From the cell containing the given text, extract its center point as [X, Y] coordinate. 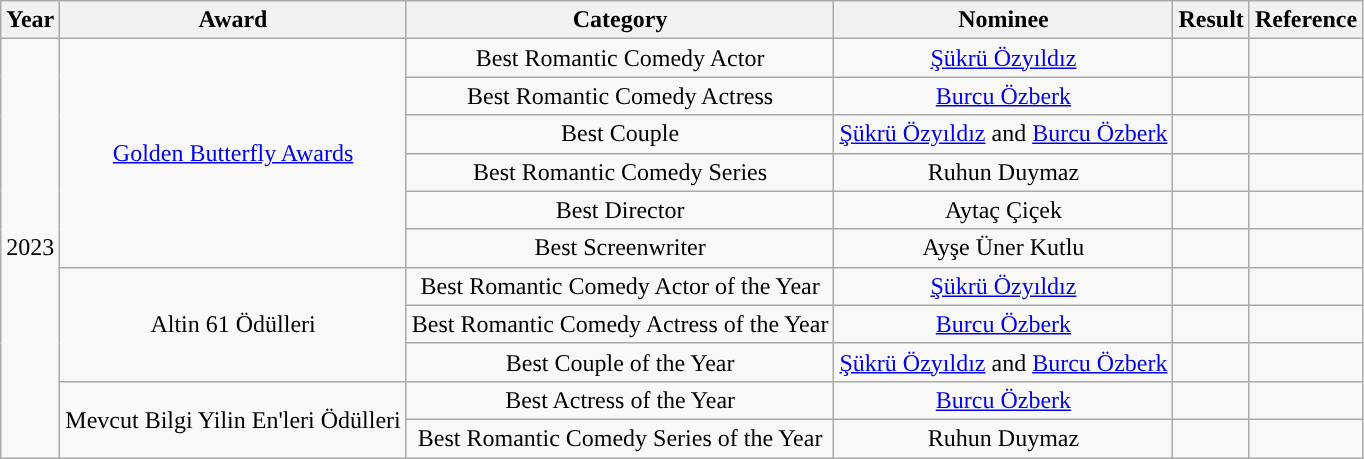
Reference [1306, 20]
Best Romantic Comedy Actress [620, 96]
Altin 61 Ödülleri [233, 324]
Result [1211, 20]
2023 [30, 248]
Best Romantic Comedy Actor [620, 58]
Best Romantic Comedy Series [620, 172]
Category [620, 20]
Golden Butterfly Awards [233, 153]
Best Romantic Comedy Actress of the Year [620, 324]
Year [30, 20]
Best Actress of the Year [620, 400]
Award [233, 20]
Best Couple [620, 134]
Nominee [1004, 20]
Aytaç Çiçek [1004, 210]
Best Screenwriter [620, 248]
Mevcut Bilgi Yilin En'leri Ödülleri [233, 419]
Best Director [620, 210]
Best Couple of the Year [620, 362]
Best Romantic Comedy Series of the Year [620, 438]
Ayşe Üner Kutlu [1004, 248]
Best Romantic Comedy Actor of the Year [620, 286]
